Locate the cell with the specified text and output its (x, y) center coordinate. 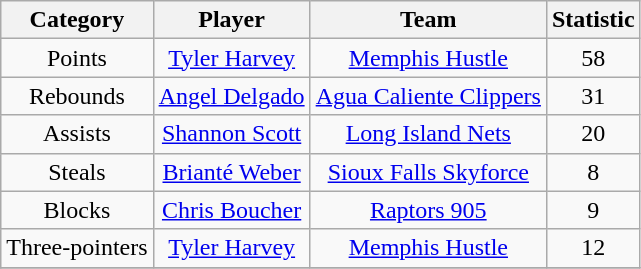
31 (593, 96)
Steals (77, 172)
Team (428, 20)
Raptors 905 (428, 210)
9 (593, 210)
Assists (77, 134)
8 (593, 172)
20 (593, 134)
Angel Delgado (232, 96)
Three-pointers (77, 248)
Statistic (593, 20)
12 (593, 248)
Blocks (77, 210)
Sioux Falls Skyforce (428, 172)
Long Island Nets (428, 134)
Category (77, 20)
Points (77, 58)
Brianté Weber (232, 172)
Chris Boucher (232, 210)
Agua Caliente Clippers (428, 96)
Shannon Scott (232, 134)
Player (232, 20)
58 (593, 58)
Rebounds (77, 96)
